Find where the given text appears and provide that cell's center as (X, Y) coordinate. 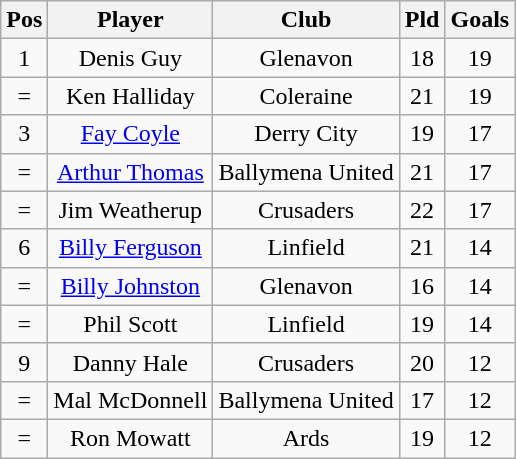
18 (422, 58)
Billy Ferguson (130, 248)
3 (24, 134)
22 (422, 210)
Player (130, 20)
Jim Weatherup (130, 210)
Billy Johnston (130, 286)
1 (24, 58)
Danny Hale (130, 362)
Fay Coyle (130, 134)
9 (24, 362)
Coleraine (306, 96)
6 (24, 248)
20 (422, 362)
Pos (24, 20)
Goals (480, 20)
Derry City (306, 134)
Ards (306, 438)
16 (422, 286)
Arthur Thomas (130, 172)
Ron Mowatt (130, 438)
Denis Guy (130, 58)
Ken Halliday (130, 96)
Mal McDonnell (130, 400)
Phil Scott (130, 324)
Pld (422, 20)
Club (306, 20)
